Detect which cell encompasses the target text, then output its [x, y] center coordinate. 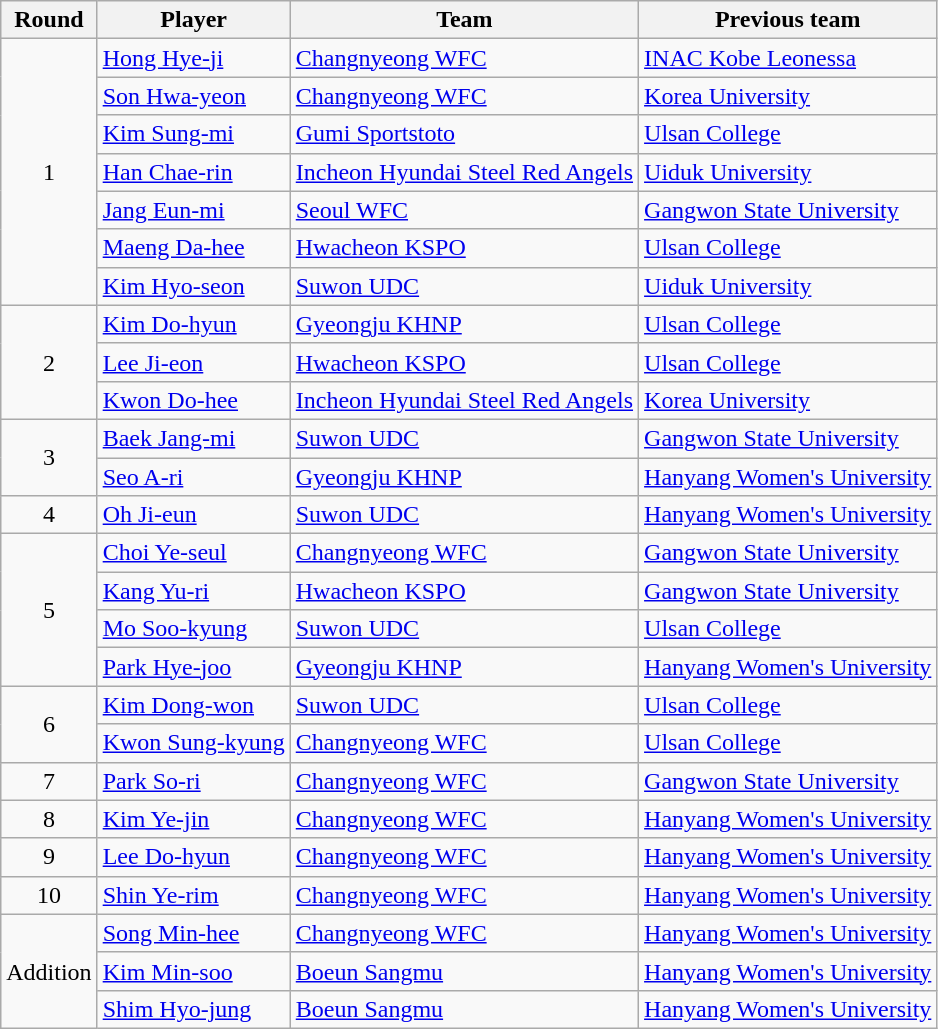
Park Hye-joo [194, 667]
Han Chae-rin [194, 172]
Lee Ji-eon [194, 362]
Choi Ye-seul [194, 553]
2 [49, 362]
6 [49, 724]
3 [49, 457]
1 [49, 172]
Player [194, 20]
Kim Min-soo [194, 971]
5 [49, 610]
10 [49, 895]
Kim Ye-jin [194, 819]
7 [49, 781]
Hong Hye-ji [194, 58]
Jang Eun-mi [194, 210]
8 [49, 819]
9 [49, 857]
Kwon Sung-kyung [194, 743]
Seo A-ri [194, 477]
Lee Do-hyun [194, 857]
Round [49, 20]
Kim Sung-mi [194, 134]
Kang Yu-ri [194, 591]
Oh Ji-eun [194, 515]
Shim Hyo-jung [194, 1009]
Team [464, 20]
Addition [49, 971]
Previous team [788, 20]
Son Hwa-yeon [194, 96]
Kim Dong-won [194, 705]
INAC Kobe Leonessa [788, 58]
Kwon Do-hee [194, 400]
Seoul WFC [464, 210]
Kim Do-hyun [194, 324]
Park So-ri [194, 781]
Kim Hyo-seon [194, 286]
Mo Soo-kyung [194, 629]
Shin Ye-rim [194, 895]
Song Min-hee [194, 933]
Maeng Da-hee [194, 248]
Gumi Sportstoto [464, 134]
4 [49, 515]
Baek Jang-mi [194, 438]
